Output the [X, Y] coordinate of the center of the cell containing the given text.  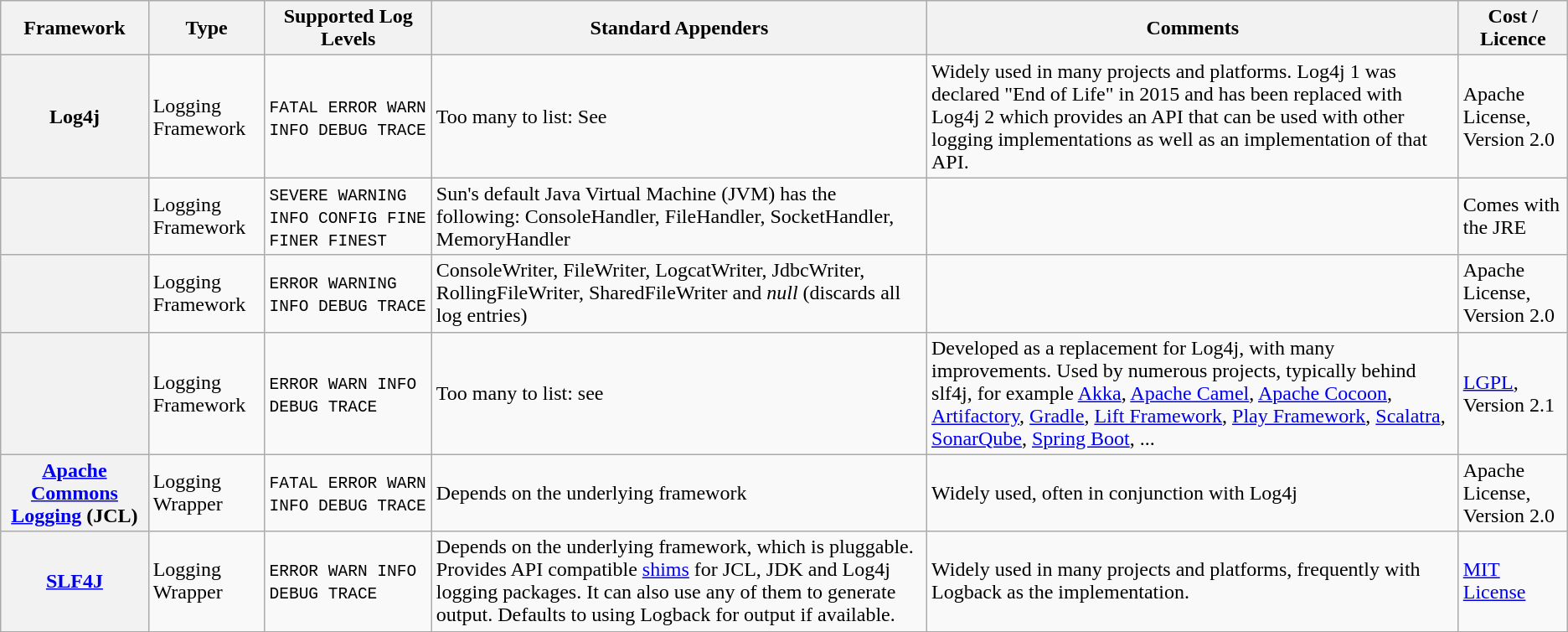
SEVERE WARNING INFO CONFIG FINE FINER FINEST [348, 216]
ERROR WARNING INFO DEBUG TRACE [348, 293]
Framework [75, 28]
Depends on the underlying framework [678, 493]
MIT License [1513, 582]
Sun's default Java Virtual Machine (JVM) has the following: ConsoleHandler, FileHandler, SocketHandler, MemoryHandler [678, 216]
Apache Commons Logging (JCL) [75, 493]
Widely used, often in conjunction with Log4j [1193, 493]
Supported Log Levels [348, 28]
Too many to list: See [678, 117]
Comments [1193, 28]
Comes with the JRE [1513, 216]
Too many to list: see [678, 393]
Type [206, 28]
ConsoleWriter, FileWriter, LogcatWriter, JdbcWriter, RollingFileWriter, SharedFileWriter and null (discards all log entries) [678, 293]
Cost / Licence [1513, 28]
Log4j [75, 117]
Standard Appenders [678, 28]
LGPL, Version 2.1 [1513, 393]
Widely used in many projects and platforms, frequently with Logback as the implementation. [1193, 582]
SLF4J [75, 582]
